Pinpoint the cell where the given text exists, returning its (x, y) midpoint coordinate. 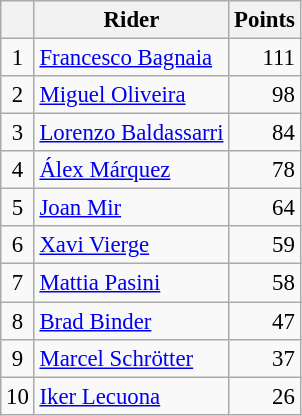
Mattia Pasini (132, 283)
3 (18, 133)
84 (264, 133)
5 (18, 208)
Miguel Oliveira (132, 95)
Iker Lecuona (132, 396)
59 (264, 245)
111 (264, 58)
6 (18, 245)
Points (264, 20)
9 (18, 358)
58 (264, 283)
4 (18, 170)
8 (18, 321)
Francesco Bagnaia (132, 58)
98 (264, 95)
64 (264, 208)
2 (18, 95)
7 (18, 283)
Marcel Schrötter (132, 358)
1 (18, 58)
47 (264, 321)
10 (18, 396)
Lorenzo Baldassarri (132, 133)
26 (264, 396)
Rider (132, 20)
Xavi Vierge (132, 245)
78 (264, 170)
Brad Binder (132, 321)
37 (264, 358)
Joan Mir (132, 208)
Álex Márquez (132, 170)
